Pinpoint the cell where the given text exists, returning its [X, Y] midpoint coordinate. 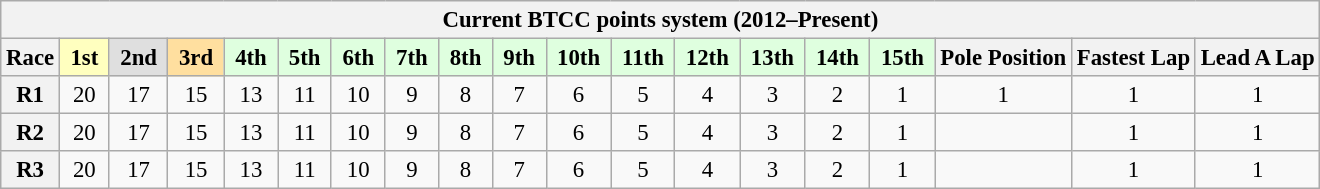
8th [466, 58]
2nd [138, 58]
3rd [196, 58]
Fastest Lap [1134, 58]
R2 [30, 133]
4th [251, 58]
R1 [30, 95]
10th [578, 58]
Pole Position [1004, 58]
5th [305, 58]
1st [84, 58]
6th [358, 58]
13th [772, 58]
15th [902, 58]
12th [708, 58]
Current BTCC points system (2012–Present) [660, 20]
Lead A Lap [1258, 58]
14th [838, 58]
11th [643, 58]
R3 [30, 170]
9th [519, 58]
7th [412, 58]
Race [30, 58]
